Search for the cell housing the specified text and yield its [x, y] center coordinate. 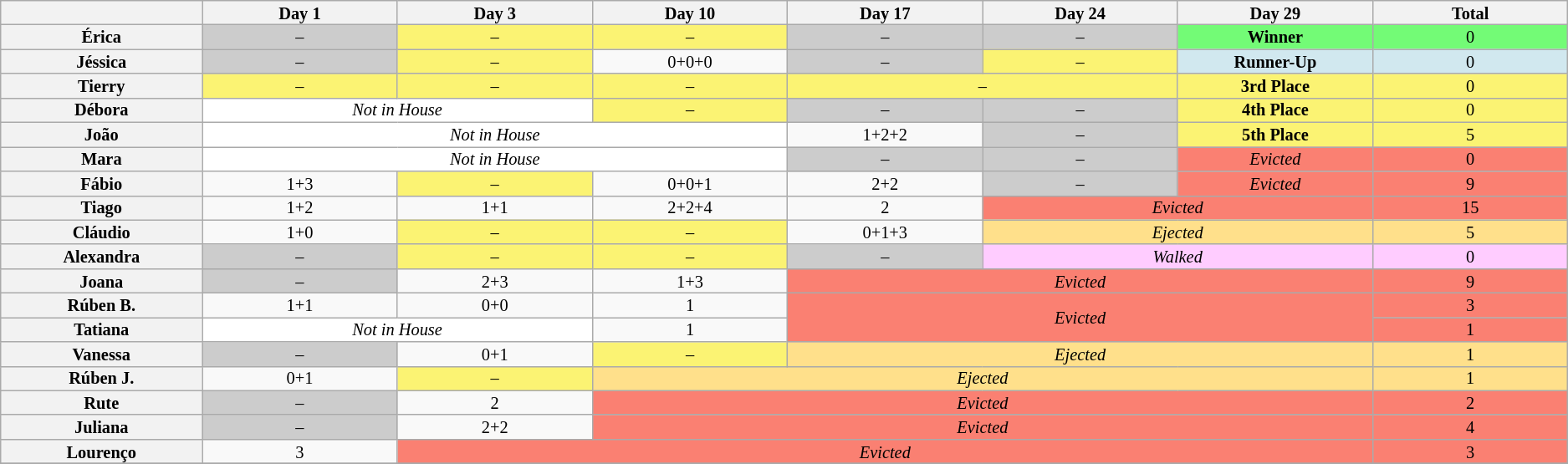
Winner [1274, 37]
Day 3 [495, 12]
Day 24 [1080, 12]
Day 10 [689, 12]
1+0 [299, 232]
Walked [1177, 256]
Juliana [102, 426]
Mara [102, 159]
15 [1470, 207]
Vanessa [102, 354]
Érica [102, 37]
0+0+1 [689, 182]
Fábio [102, 182]
Total [1470, 12]
2+2+4 [689, 207]
0+0+0 [689, 62]
Alexandra [102, 256]
Day 17 [885, 12]
2+3 [495, 281]
João [102, 134]
5th Place [1274, 134]
Débora [102, 110]
0+1+3 [885, 232]
Joana [102, 281]
Lourenço [102, 451]
Rute [102, 403]
Runner-Up [1274, 62]
Rúben J. [102, 378]
4th Place [1274, 110]
4 [1470, 426]
3rd Place [1274, 85]
Day 29 [1274, 12]
Rúben B. [102, 304]
0+0 [495, 304]
Jéssica [102, 62]
Tatiana [102, 329]
1+2 [299, 207]
Tiago [102, 207]
Cláudio [102, 232]
1+2+2 [885, 134]
Day 1 [299, 12]
Tierry [102, 85]
